Return (X, Y) of the center of cell containing provided text 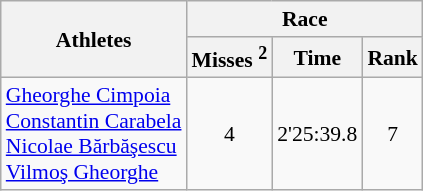
7 (392, 134)
2'25:39.8 (317, 134)
Time (317, 58)
Misses 2 (230, 58)
4 (230, 134)
Gheorghe CimpoiaConstantin CarabelaNicolae BărbăşescuVilmoş Gheorghe (94, 134)
Rank (392, 58)
Athletes (94, 40)
Race (305, 19)
